Pinpoint the cell where the given text exists, returning its (X, Y) midpoint coordinate. 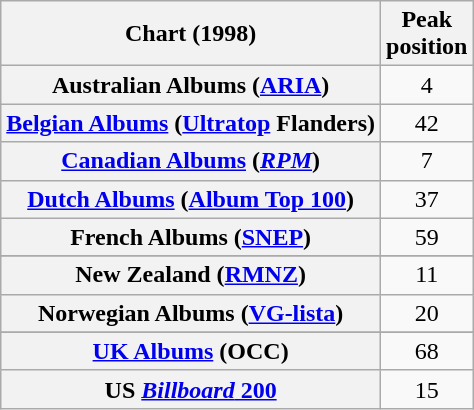
37 (427, 199)
Belgian Albums (Ultratop Flanders) (191, 123)
11 (427, 275)
Dutch Albums (Album Top 100) (191, 199)
UK Albums (OCC) (191, 351)
42 (427, 123)
Chart (1998) (191, 34)
Australian Albums (ARIA) (191, 85)
59 (427, 237)
Norwegian Albums (VG-lista) (191, 313)
7 (427, 161)
New Zealand (RMNZ) (191, 275)
French Albums (SNEP) (191, 237)
4 (427, 85)
68 (427, 351)
15 (427, 389)
US Billboard 200 (191, 389)
Peakposition (427, 34)
Canadian Albums (RPM) (191, 161)
20 (427, 313)
